Pinpoint the cell where the given text exists, returning its (X, Y) midpoint coordinate. 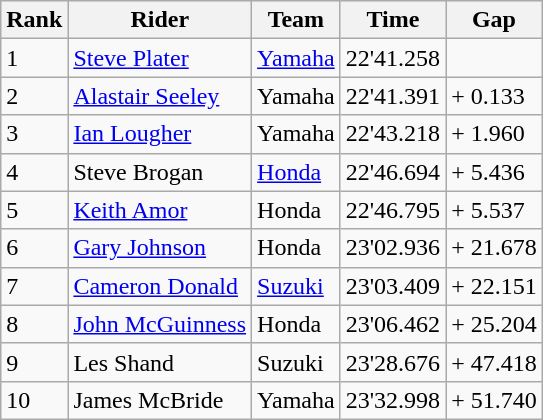
7 (34, 286)
9 (34, 362)
23'02.936 (392, 248)
23'03.409 (392, 286)
+ 21.678 (494, 248)
Gap (494, 20)
Gary Johnson (160, 248)
5 (34, 210)
Keith Amor (160, 210)
22'41.258 (392, 58)
James McBride (160, 400)
+ 5.537 (494, 210)
22'41.391 (392, 96)
Ian Lougher (160, 134)
1 (34, 58)
23'32.998 (392, 400)
+ 22.151 (494, 286)
2 (34, 96)
22'43.218 (392, 134)
Rank (34, 20)
6 (34, 248)
Team (296, 20)
8 (34, 324)
Steve Plater (160, 58)
Les Shand (160, 362)
+ 25.204 (494, 324)
+ 5.436 (494, 172)
Alastair Seeley (160, 96)
22'46.694 (392, 172)
Rider (160, 20)
10 (34, 400)
Steve Brogan (160, 172)
Time (392, 20)
22'46.795 (392, 210)
+ 47.418 (494, 362)
+ 1.960 (494, 134)
23'28.676 (392, 362)
+ 51.740 (494, 400)
+ 0.133 (494, 96)
4 (34, 172)
John McGuinness (160, 324)
Cameron Donald (160, 286)
23'06.462 (392, 324)
3 (34, 134)
